Extract the [X, Y] coordinate from the center of the cell holding the provided text.  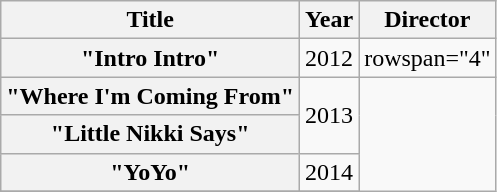
"Little Nikki Says" [150, 134]
2012 [330, 58]
Title [150, 20]
"YoYo" [150, 172]
"Where I'm Coming From" [150, 96]
2013 [330, 115]
"Intro Intro" [150, 58]
rowspan="4" [428, 58]
Year [330, 20]
2014 [330, 172]
Director [428, 20]
